Output the [x, y] coordinate of the center of the cell containing the given text.  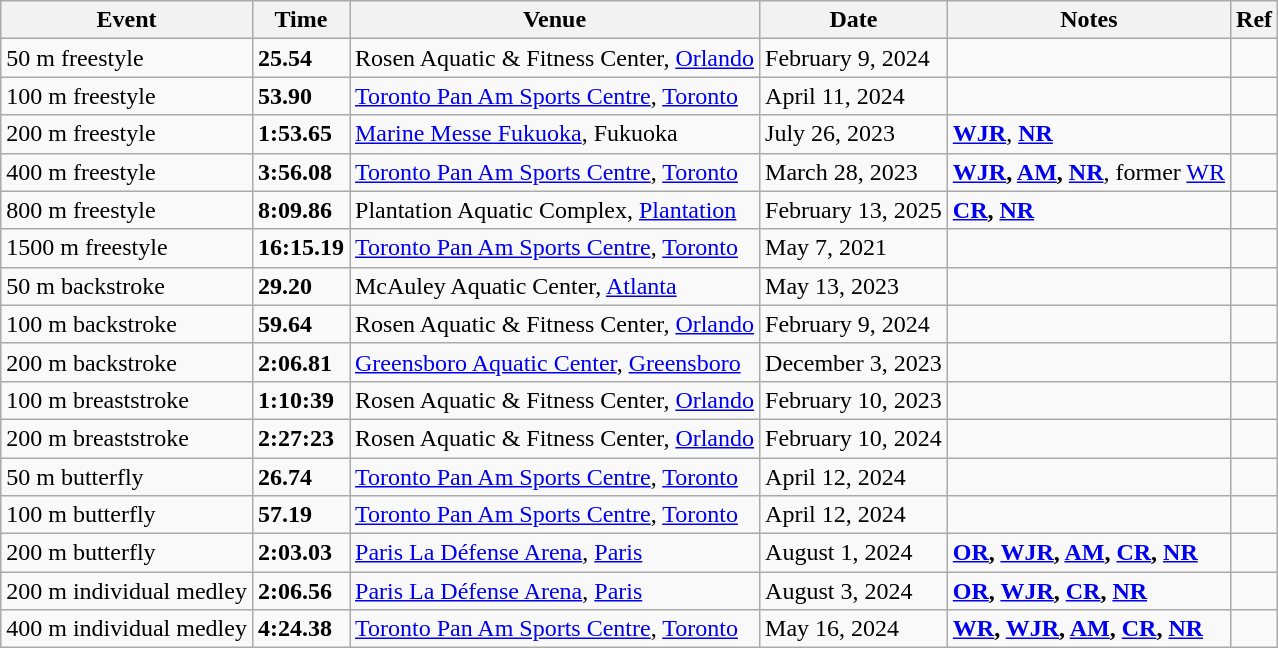
200 m backstroke [127, 362]
59.64 [300, 324]
400 m individual medley [127, 629]
200 m butterfly [127, 553]
53.90 [300, 96]
26.74 [300, 477]
Date [854, 20]
2:06.81 [300, 362]
2:03.03 [300, 553]
May 7, 2021 [854, 248]
Marine Messe Fukuoka, Fukuoka [555, 134]
February 10, 2024 [854, 438]
OR, WJR, AM, CR, NR [1088, 553]
16:15.19 [300, 248]
1:10:39 [300, 400]
2:06.56 [300, 591]
Plantation Aquatic Complex, Plantation [555, 210]
400 m freestyle [127, 172]
50 m freestyle [127, 58]
50 m butterfly [127, 477]
March 28, 2023 [854, 172]
Venue [555, 20]
29.20 [300, 286]
July 26, 2023 [854, 134]
February 10, 2023 [854, 400]
200 m freestyle [127, 134]
3:56.08 [300, 172]
Greensboro Aquatic Center, Greensboro [555, 362]
50 m backstroke [127, 286]
Ref [1254, 20]
100 m backstroke [127, 324]
Notes [1088, 20]
800 m freestyle [127, 210]
4:24.38 [300, 629]
200 m breaststroke [127, 438]
December 3, 2023 [854, 362]
WJR, AM, NR, former WR [1088, 172]
WJR, NR [1088, 134]
2:27:23 [300, 438]
August 3, 2024 [854, 591]
Event [127, 20]
May 13, 2023 [854, 286]
OR, WJR, CR, NR [1088, 591]
CR, NR [1088, 210]
57.19 [300, 515]
25.54 [300, 58]
100 m breaststroke [127, 400]
August 1, 2024 [854, 553]
100 m freestyle [127, 96]
McAuley Aquatic Center, Atlanta [555, 286]
1:53.65 [300, 134]
April 11, 2024 [854, 96]
May 16, 2024 [854, 629]
WR, WJR, AM, CR, NR [1088, 629]
8:09.86 [300, 210]
February 13, 2025 [854, 210]
1500 m freestyle [127, 248]
100 m butterfly [127, 515]
200 m individual medley [127, 591]
Time [300, 20]
